Locate the cell with the specified text and output its (x, y) center coordinate. 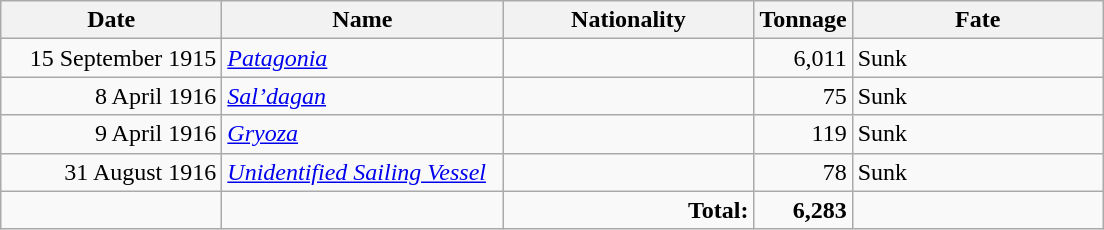
Name (362, 20)
75 (803, 96)
Total: (628, 210)
Nationality (628, 20)
119 (803, 134)
6,283 (803, 210)
Unidentified Sailing Vessel (362, 172)
31 August 1916 (112, 172)
Tonnage (803, 20)
15 September 1915 (112, 58)
Patagonia (362, 58)
6,011 (803, 58)
Fate (978, 20)
Date (112, 20)
9 April 1916 (112, 134)
Gryoza (362, 134)
8 April 1916 (112, 96)
78 (803, 172)
Sal’dagan (362, 96)
